Find where the given text appears and provide that cell's center as (X, Y) coordinate. 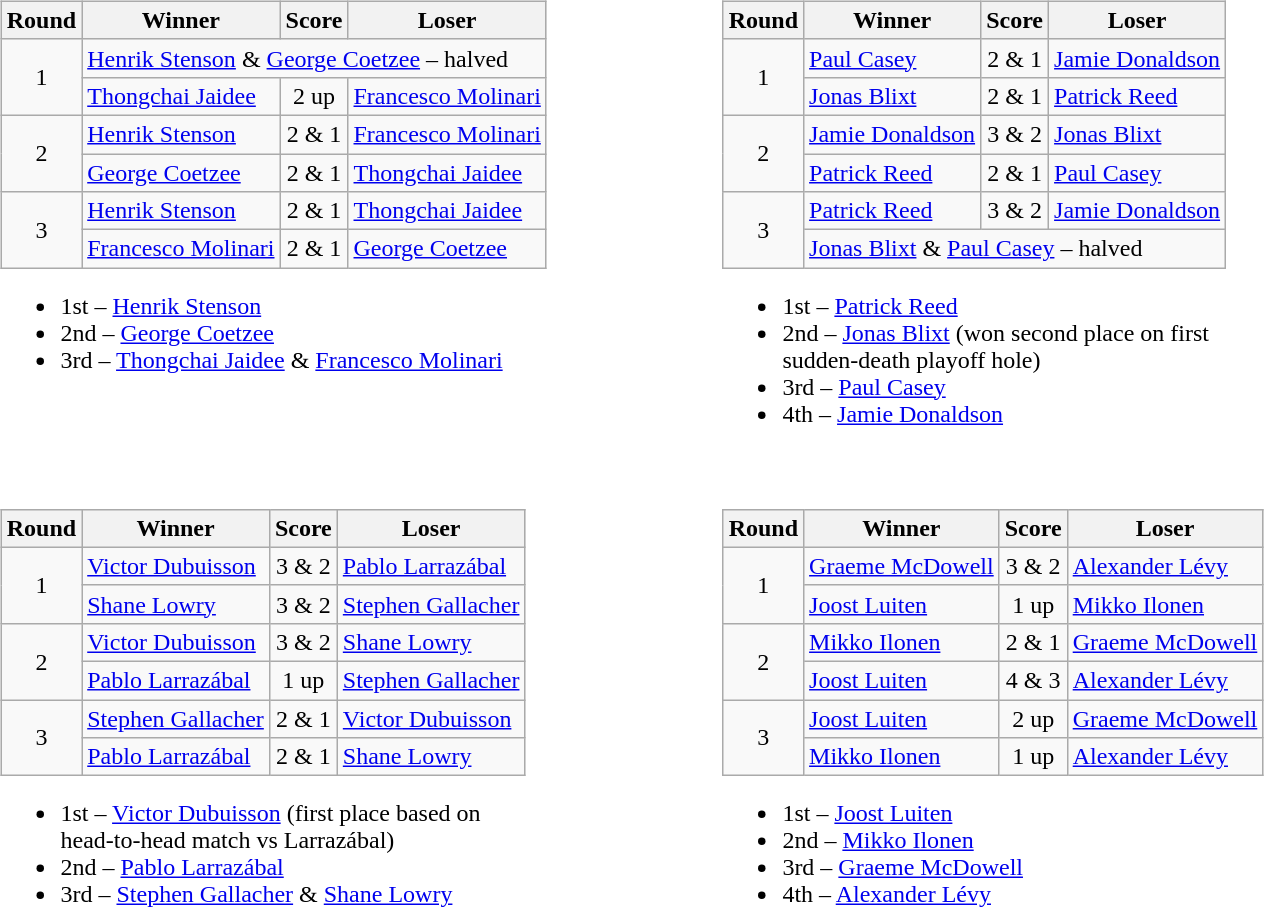
4 & 3 (1033, 680)
Jonas Blixt & Paul Casey – halved (1015, 249)
Henrik Stenson & George Coetzee – halved (314, 58)
